Detect which cell encompasses the target text, then output its [X, Y] center coordinate. 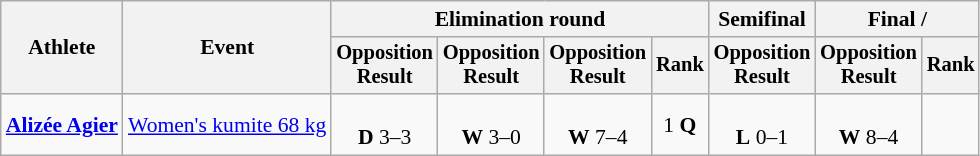
1 Q [680, 124]
Final / [897, 19]
L 0–1 [762, 124]
W 7–4 [598, 124]
Women's kumite 68 kg [227, 124]
W 8–4 [868, 124]
Elimination round [520, 19]
Semifinal [762, 19]
W 3–0 [492, 124]
Alizée Agier [62, 124]
Athlete [62, 48]
D 3–3 [384, 124]
Event [227, 48]
